Capture the cell that displays the provided text and extract its (x, y) central coordinate. 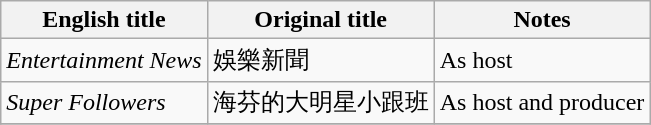
Super Followers (104, 102)
As host and producer (542, 102)
Original title (320, 20)
English title (104, 20)
娛樂新聞 (320, 60)
海芬的大明星小跟班 (320, 102)
Entertainment News (104, 60)
Notes (542, 20)
As host (542, 60)
